Locate the cell with the specified text and output its (x, y) center coordinate. 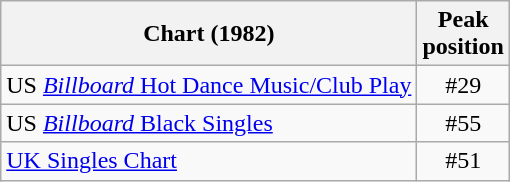
#29 (463, 85)
US Billboard Hot Dance Music/Club Play (209, 85)
#55 (463, 123)
US Billboard Black Singles (209, 123)
UK Singles Chart (209, 161)
Peakposition (463, 34)
Chart (1982) (209, 34)
#51 (463, 161)
